Detect which cell encompasses the target text, then output its (x, y) center coordinate. 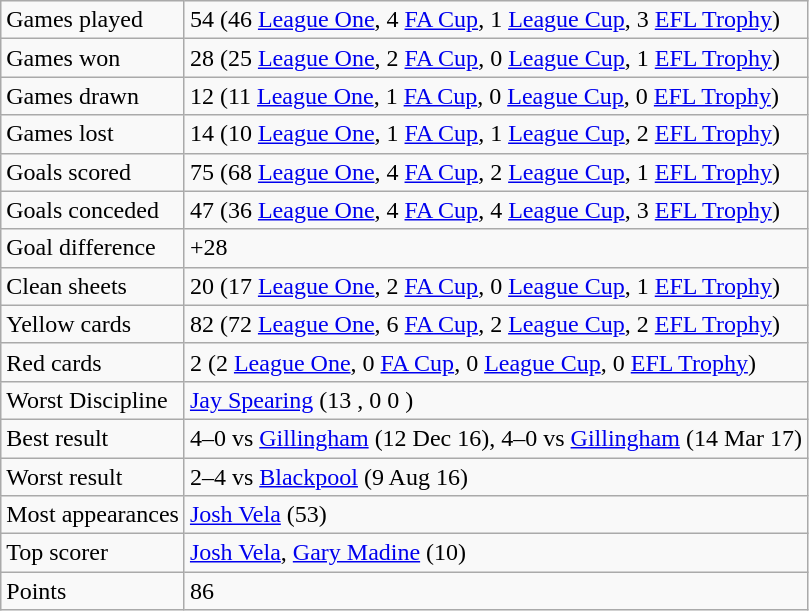
+28 (496, 248)
Games won (93, 58)
2–4 vs Blackpool (9 Aug 16) (496, 477)
Best result (93, 438)
4–0 vs Gillingham (12 Dec 16), 4–0 vs Gillingham (14 Mar 17) (496, 438)
86 (496, 591)
75 (68 League One, 4 FA Cup, 2 League Cup, 1 EFL Trophy) (496, 172)
12 (11 League One, 1 FA Cup, 0 League Cup, 0 EFL Trophy) (496, 96)
Jay Spearing (13 , 0 0 ) (496, 400)
Goals conceded (93, 210)
Top scorer (93, 553)
Josh Vela (53) (496, 515)
Clean sheets (93, 286)
14 (10 League One, 1 FA Cup, 1 League Cup, 2 EFL Trophy) (496, 134)
Points (93, 591)
Worst result (93, 477)
Josh Vela, Gary Madine (10) (496, 553)
Games drawn (93, 96)
Goal difference (93, 248)
Red cards (93, 362)
47 (36 League One, 4 FA Cup, 4 League Cup, 3 EFL Trophy) (496, 210)
54 (46 League One, 4 FA Cup, 1 League Cup, 3 EFL Trophy) (496, 20)
Games lost (93, 134)
Games played (93, 20)
Yellow cards (93, 324)
20 (17 League One, 2 FA Cup, 0 League Cup, 1 EFL Trophy) (496, 286)
Most appearances (93, 515)
Goals scored (93, 172)
Worst Discipline (93, 400)
28 (25 League One, 2 FA Cup, 0 League Cup, 1 EFL Trophy) (496, 58)
82 (72 League One, 6 FA Cup, 2 League Cup, 2 EFL Trophy) (496, 324)
2 (2 League One, 0 FA Cup, 0 League Cup, 0 EFL Trophy) (496, 362)
